Find where the given text appears and provide that cell's center as (x, y) coordinate. 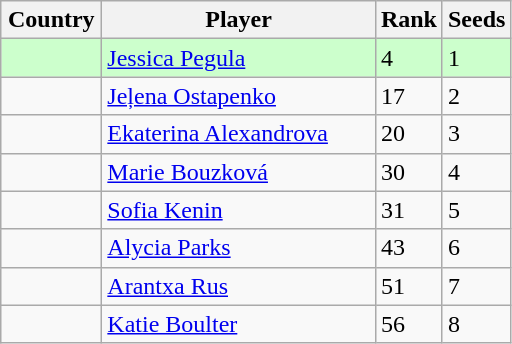
Marie Bouzková (239, 172)
Country (52, 20)
31 (408, 210)
Arantxa Rus (239, 286)
17 (408, 96)
Sofia Kenin (239, 210)
5 (476, 210)
3 (476, 134)
Katie Boulter (239, 324)
2 (476, 96)
Jeļena Ostapenko (239, 96)
6 (476, 248)
1 (476, 58)
Ekaterina Alexandrova (239, 134)
Rank (408, 20)
Player (239, 20)
30 (408, 172)
Seeds (476, 20)
7 (476, 286)
Jessica Pegula (239, 58)
56 (408, 324)
Alycia Parks (239, 248)
43 (408, 248)
8 (476, 324)
51 (408, 286)
20 (408, 134)
